From the cell containing the given text, extract its center point as [X, Y] coordinate. 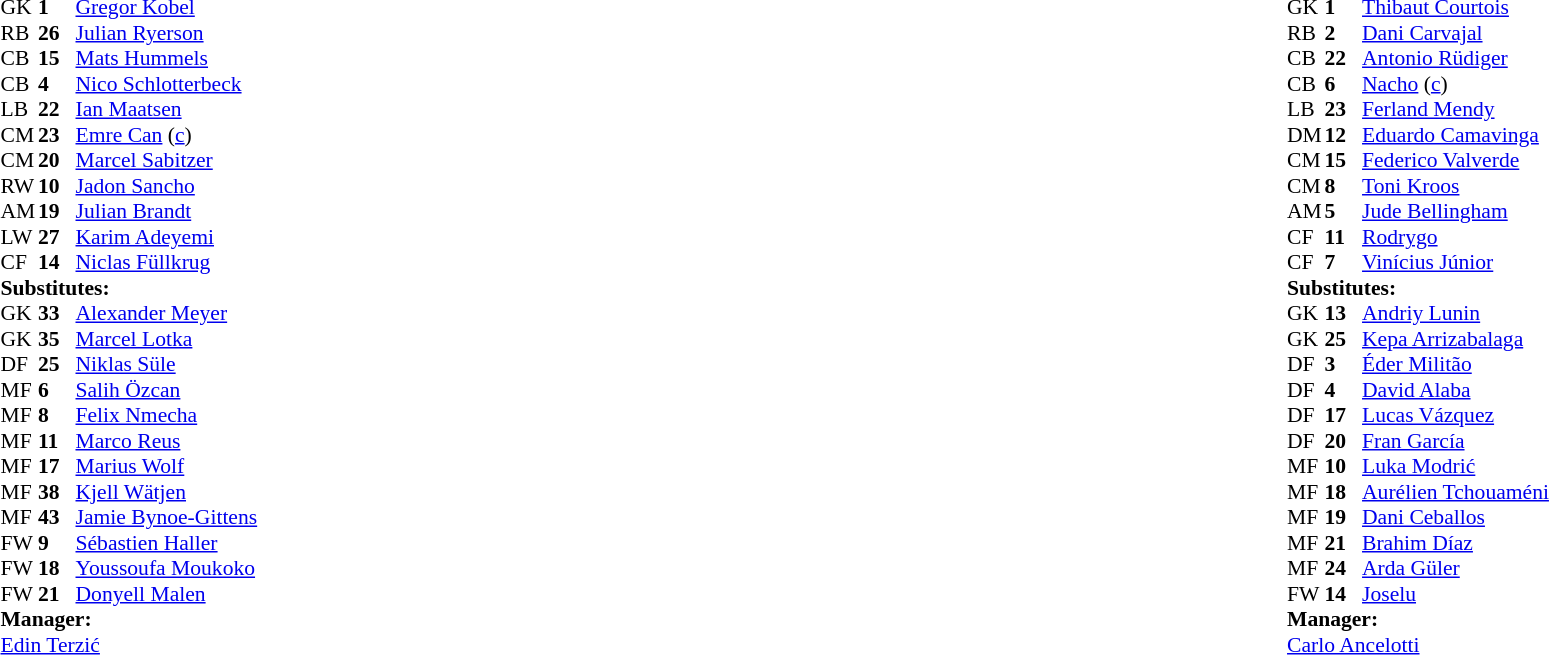
Antonio Rüdiger [1456, 59]
7 [1344, 263]
Rodrygo [1456, 237]
33 [57, 313]
Karim Adeyemi [167, 237]
Ian Maatsen [167, 109]
DM [1306, 135]
Marco Reus [167, 441]
Donyell Malen [167, 594]
Luka Modrić [1456, 467]
Federico Valverde [1456, 161]
Marius Wolf [167, 467]
Toni Kroos [1456, 186]
Dani Carvajal [1456, 33]
Julian Brandt [167, 211]
Felix Nmecha [167, 415]
9 [57, 543]
RW [19, 186]
Andriy Lunin [1456, 313]
Ferland Mendy [1456, 109]
Sébastien Haller [167, 543]
24 [1344, 569]
Eduardo Camavinga [1456, 135]
Marcel Sabitzer [167, 161]
LW [19, 237]
Kjell Wätjen [167, 492]
Niklas Süle [167, 365]
Aurélien Tchouaméni [1456, 492]
Jamie Bynoe-Gittens [167, 517]
26 [57, 33]
David Alaba [1456, 390]
Kepa Arrizabalaga [1456, 339]
38 [57, 492]
Alexander Meyer [167, 313]
35 [57, 339]
3 [1344, 365]
Julian Ryerson [167, 33]
27 [57, 237]
Jude Bellingham [1456, 211]
Dani Ceballos [1456, 517]
Joselu [1456, 594]
Marcel Lotka [167, 339]
Youssoufa Moukoko [167, 569]
Vinícius Júnior [1456, 263]
Nico Schlotterbeck [167, 84]
43 [57, 517]
Lucas Vázquez [1456, 415]
Jadon Sancho [167, 186]
Éder Militão [1456, 365]
Fran García [1456, 441]
5 [1344, 211]
Mats Hummels [167, 59]
Nacho (c) [1456, 84]
2 [1344, 33]
13 [1344, 313]
Arda Güler [1456, 569]
Niclas Füllkrug [167, 263]
Brahim Díaz [1456, 543]
Salih Özcan [167, 390]
Emre Can (c) [167, 135]
12 [1344, 135]
